Return the [x, y] coordinate for the center point of the cell that contains the specified text.  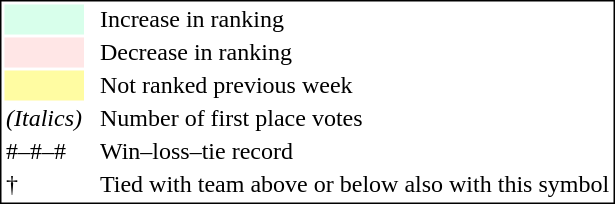
† [44, 185]
Increase in ranking [354, 19]
Win–loss–tie record [354, 151]
#–#–# [44, 151]
(Italics) [44, 119]
Decrease in ranking [354, 53]
Number of first place votes [354, 119]
Tied with team above or below also with this symbol [354, 185]
Not ranked previous week [354, 85]
